Extract the (x, y) coordinate from the center of the cell holding the provided text.  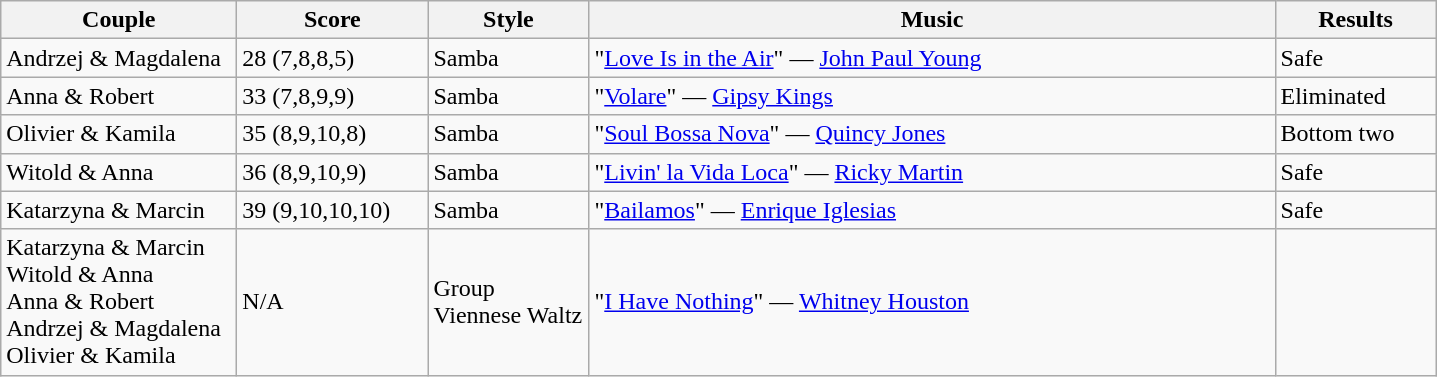
36 (8,9,10,9) (332, 172)
Anna & Robert (119, 96)
Style (508, 20)
Witold & Anna (119, 172)
35 (8,9,10,8) (332, 134)
Music (932, 20)
Andrzej & Magdalena (119, 58)
"Bailamos" — Enrique Iglesias (932, 210)
"I Have Nothing" — Whitney Houston (932, 302)
Katarzyna & Marcin (119, 210)
"Livin' la Vida Loca" — Ricky Martin (932, 172)
28 (7,8,8,5) (332, 58)
"Soul Bossa Nova" — Quincy Jones (932, 134)
Couple (119, 20)
"Love Is in the Air" — John Paul Young (932, 58)
N/A (332, 302)
33 (7,8,9,9) (332, 96)
Bottom two (1356, 134)
Katarzyna & MarcinWitold & AnnaAnna & RobertAndrzej & MagdalenaOlivier & Kamila (119, 302)
Results (1356, 20)
"Volare" — Gipsy Kings (932, 96)
Eliminated (1356, 96)
Group Viennese Waltz (508, 302)
Score (332, 20)
Olivier & Kamila (119, 134)
39 (9,10,10,10) (332, 210)
